From the cell containing the given text, extract its center point as (X, Y) coordinate. 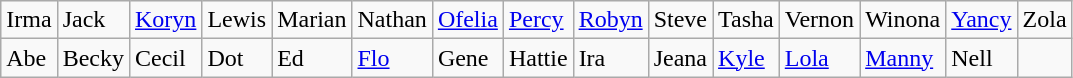
Irma (29, 20)
Hattie (538, 58)
Zola (1044, 20)
Tasha (746, 20)
Percy (538, 20)
Lola (819, 58)
Kyle (746, 58)
Jack (93, 20)
Steve (680, 20)
Winona (903, 20)
Vernon (819, 20)
Robyn (610, 20)
Jeana (680, 58)
Gene (468, 58)
Dot (237, 58)
Cecil (165, 58)
Yancy (982, 20)
Lewis (237, 20)
Ed (312, 58)
Flo (392, 58)
Abe (29, 58)
Becky (93, 58)
Marian (312, 20)
Ira (610, 58)
Nell (982, 58)
Nathan (392, 20)
Manny (903, 58)
Koryn (165, 20)
Ofelia (468, 20)
